Pinpoint the cell where the given text exists, returning its [x, y] midpoint coordinate. 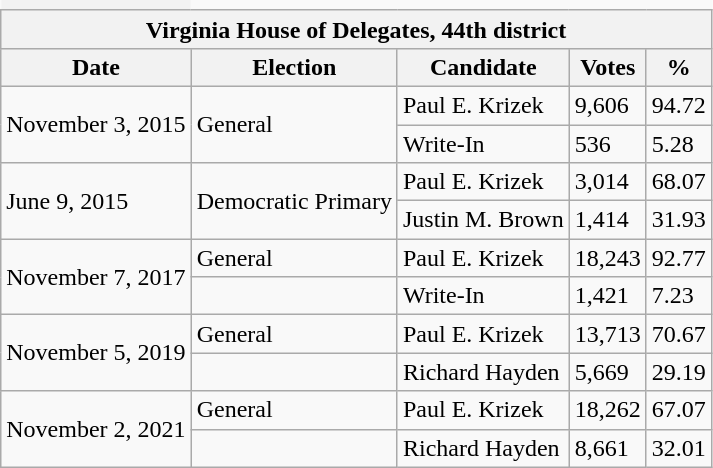
68.07 [678, 182]
18,243 [608, 258]
536 [608, 143]
Date [96, 67]
1,414 [608, 220]
Candidate [483, 67]
13,713 [608, 334]
Democratic Primary [294, 201]
June 9, 2015 [96, 201]
Virginia House of Delegates, 44th district [356, 29]
32.01 [678, 448]
% [678, 67]
7.23 [678, 296]
Justin M. Brown [483, 220]
5,669 [608, 372]
5.28 [678, 143]
31.93 [678, 220]
1,421 [608, 296]
9,606 [608, 105]
Election [294, 67]
November 3, 2015 [96, 124]
29.19 [678, 372]
92.77 [678, 258]
8,661 [608, 448]
November 2, 2021 [96, 429]
3,014 [608, 182]
67.07 [678, 410]
November 5, 2019 [96, 353]
94.72 [678, 105]
November 7, 2017 [96, 277]
70.67 [678, 334]
18,262 [608, 410]
Votes [608, 67]
